Scan for the cell matching the given text and deliver its (x, y) coordinate at center. 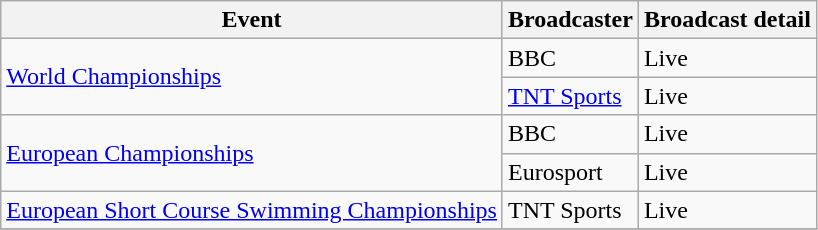
Eurosport (570, 172)
Broadcast detail (727, 20)
Event (252, 20)
European Championships (252, 153)
Broadcaster (570, 20)
World Championships (252, 77)
European Short Course Swimming Championships (252, 210)
